Output the [x, y] coordinate of the center of the cell containing the given text.  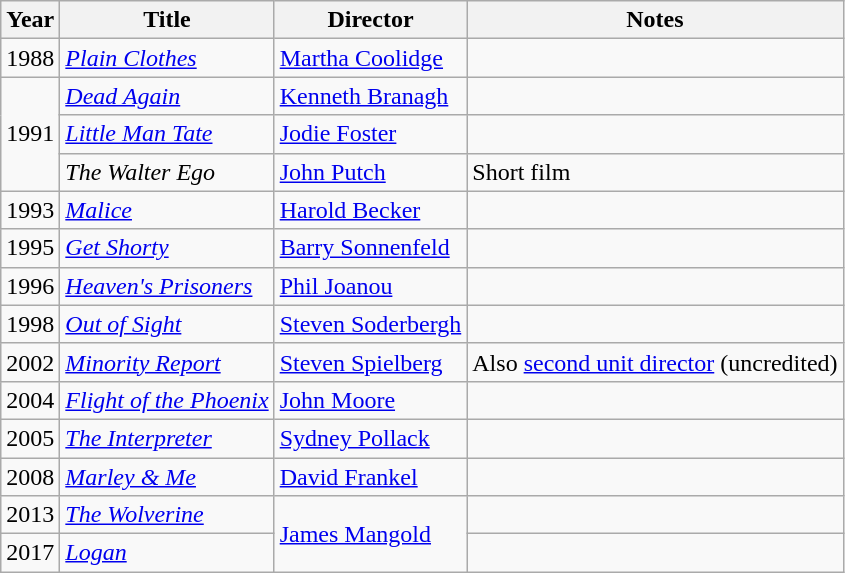
Director [370, 20]
1991 [30, 134]
1988 [30, 58]
1993 [30, 210]
2017 [30, 553]
Logan [167, 553]
Out of Sight [167, 324]
Notes [655, 20]
Steven Soderbergh [370, 324]
John Moore [370, 400]
Sydney Pollack [370, 438]
Harold Becker [370, 210]
David Frankel [370, 477]
1996 [30, 286]
2008 [30, 477]
Title [167, 20]
2002 [30, 362]
Flight of the Phoenix [167, 400]
Also second unit director (uncredited) [655, 362]
Malice [167, 210]
Dead Again [167, 96]
John Putch [370, 172]
Little Man Tate [167, 134]
Martha Coolidge [370, 58]
Minority Report [167, 362]
Heaven's Prisoners [167, 286]
Barry Sonnenfeld [370, 248]
James Mangold [370, 534]
1998 [30, 324]
Steven Spielberg [370, 362]
Get Shorty [167, 248]
Marley & Me [167, 477]
1995 [30, 248]
The Wolverine [167, 515]
2004 [30, 400]
Plain Clothes [167, 58]
2013 [30, 515]
2005 [30, 438]
Jodie Foster [370, 134]
Kenneth Branagh [370, 96]
Year [30, 20]
The Interpreter [167, 438]
Short film [655, 172]
Phil Joanou [370, 286]
The Walter Ego [167, 172]
